Capture the cell that displays the provided text and extract its (X, Y) central coordinate. 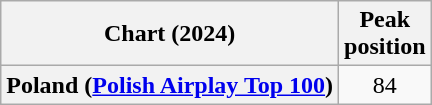
Poland (Polish Airplay Top 100) (170, 85)
Peakposition (385, 34)
84 (385, 85)
Chart (2024) (170, 34)
